Locate the cell with the specified text and output its (x, y) center coordinate. 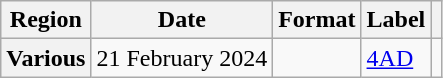
Various (46, 58)
Date (182, 20)
Format (317, 20)
Region (46, 20)
21 February 2024 (182, 58)
4AD (396, 58)
Label (396, 20)
